Return [X, Y] of the center of cell containing provided text 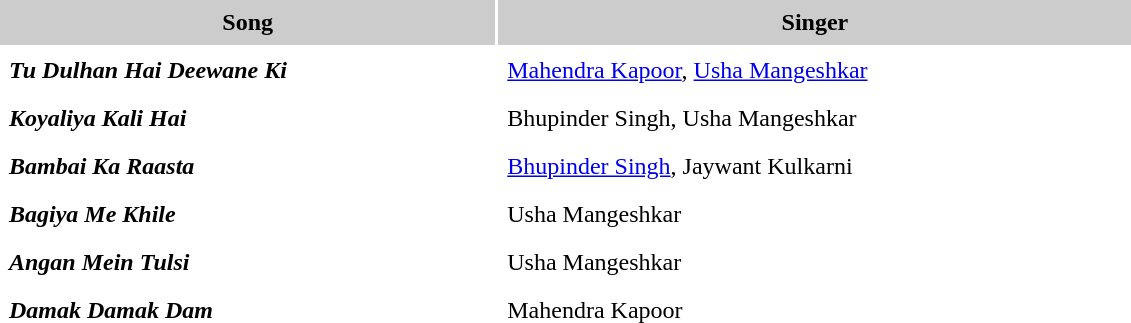
Tu Dulhan Hai Deewane Ki [248, 70]
Bhupinder Singh, Usha Mangeshkar [814, 118]
Koyaliya Kali Hai [248, 118]
Mahendra Kapoor, Usha Mangeshkar [814, 70]
Angan Mein Tulsi [248, 262]
Song [248, 22]
Bambai Ka Raasta [248, 166]
Bagiya Me Khile [248, 214]
Singer [814, 22]
Bhupinder Singh, Jaywant Kulkarni [814, 166]
